Output the (x, y) coordinate of the center of the cell containing the given text.  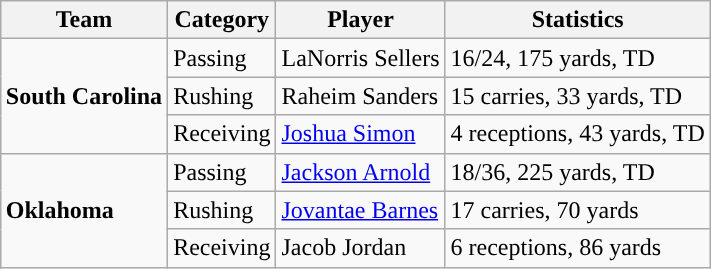
17 carries, 70 yards (578, 210)
Category (222, 20)
18/36, 225 yards, TD (578, 172)
Player (360, 20)
Jacob Jordan (360, 248)
Raheim Sanders (360, 96)
6 receptions, 86 yards (578, 248)
4 receptions, 43 yards, TD (578, 134)
South Carolina (84, 96)
Oklahoma (84, 210)
Jovantae Barnes (360, 210)
LaNorris Sellers (360, 58)
Joshua Simon (360, 134)
Team (84, 20)
Statistics (578, 20)
Jackson Arnold (360, 172)
16/24, 175 yards, TD (578, 58)
15 carries, 33 yards, TD (578, 96)
